Detect which cell encompasses the target text, then output its [x, y] center coordinate. 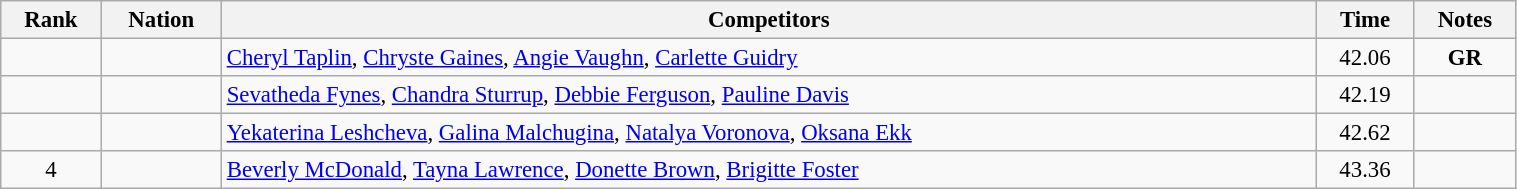
Rank [51, 20]
4 [51, 170]
42.06 [1364, 58]
GR [1465, 58]
Beverly McDonald, Tayna Lawrence, Donette Brown, Brigitte Foster [768, 170]
43.36 [1364, 170]
Cheryl Taplin, Chryste Gaines, Angie Vaughn, Carlette Guidry [768, 58]
42.62 [1364, 133]
Sevatheda Fynes, Chandra Sturrup, Debbie Ferguson, Pauline Davis [768, 95]
Notes [1465, 20]
Yekaterina Leshcheva, Galina Malchugina, Natalya Voronova, Oksana Ekk [768, 133]
Time [1364, 20]
Nation [161, 20]
Competitors [768, 20]
42.19 [1364, 95]
